From the cell containing the given text, extract its center point as [x, y] coordinate. 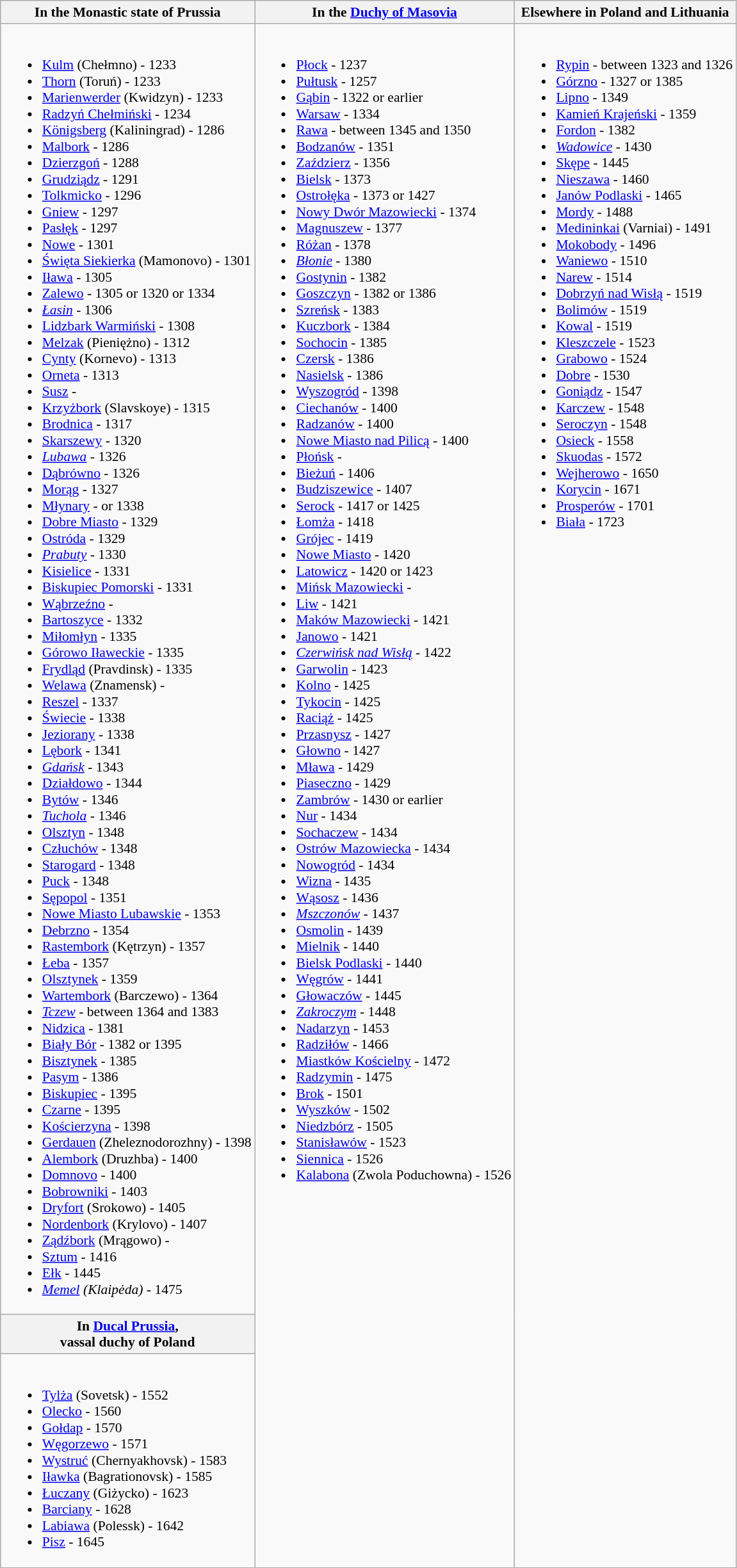
Elsewhere in Poland and Lithuania [625, 12]
In Ducal Prussia,vassal duchy of Poland [128, 1334]
In the Duchy of Masovia [385, 12]
In the Monastic state of Prussia [128, 12]
